Pinpoint the cell where the given text exists, returning its [X, Y] midpoint coordinate. 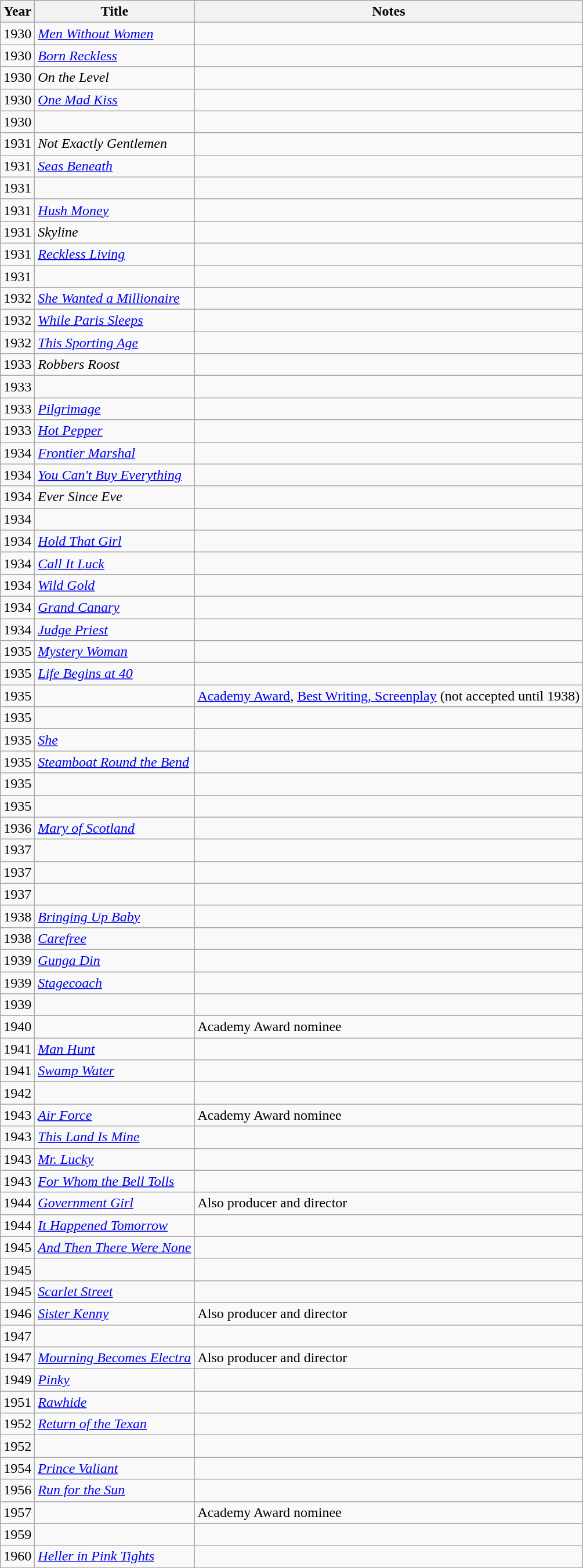
Rawhide [115, 1402]
1949 [17, 1380]
Return of the Texan [115, 1424]
1936 [17, 828]
Robbers Roost [115, 365]
Air Force [115, 1115]
Mystery Woman [115, 652]
1954 [17, 1468]
Academy Award, Best Writing, Screenplay (not accepted until 1938) [389, 696]
This Land Is Mine [115, 1137]
One Mad Kiss [115, 100]
Frontier Marshal [115, 453]
For Whom the Bell Tolls [115, 1181]
1957 [17, 1512]
1940 [17, 1027]
Year [17, 12]
She Wanted a Millionaire [115, 299]
Hold That Girl [115, 541]
Reckless Living [115, 254]
Grand Canary [115, 607]
Prince Valiant [115, 1468]
Steamboat Round the Bend [115, 762]
Call It Luck [115, 563]
Notes [389, 12]
Carefree [115, 938]
Life Begins at 40 [115, 674]
Seas Beneath [115, 166]
Gunga Din [115, 960]
1946 [17, 1313]
Man Hunt [115, 1049]
Swamp Water [115, 1071]
Not Exactly Gentlemen [115, 144]
Bringing Up Baby [115, 916]
Pilgrimage [115, 409]
Sister Kenny [115, 1313]
Run for the Sun [115, 1490]
Mr. Lucky [115, 1159]
Stagecoach [115, 983]
Mary of Scotland [115, 828]
You Can't Buy Everything [115, 475]
1951 [17, 1402]
Title [115, 12]
1956 [17, 1490]
1960 [17, 1556]
Wild Gold [115, 585]
Government Girl [115, 1203]
She [115, 740]
Born Reckless [115, 56]
Men Without Women [115, 34]
It Happened Tomorrow [115, 1225]
Pinky [115, 1380]
Judge Priest [115, 629]
This Sporting Age [115, 343]
And Then There Were None [115, 1247]
Ever Since Eve [115, 497]
Hot Pepper [115, 431]
1959 [17, 1534]
Scarlet Street [115, 1291]
Heller in Pink Tights [115, 1556]
On the Level [115, 78]
1942 [17, 1093]
Hush Money [115, 210]
Mourning Becomes Electra [115, 1358]
While Paris Sleeps [115, 321]
Skyline [115, 232]
